Return the [x, y] coordinate for the center point of the cell that contains the specified text.  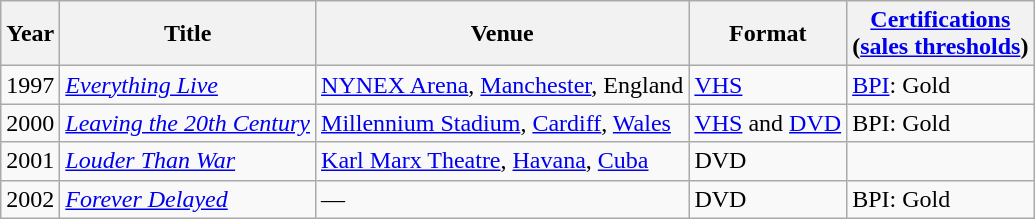
Certifications(sales thresholds) [940, 34]
Leaving the 20th Century [188, 123]
1997 [30, 85]
Title [188, 34]
Format [768, 34]
Karl Marx Theatre, Havana, Cuba [502, 161]
Year [30, 34]
VHS [768, 85]
Louder Than War [188, 161]
2002 [30, 199]
VHS and DVD [768, 123]
Everything Live [188, 85]
Millennium Stadium, Cardiff, Wales [502, 123]
Forever Delayed [188, 199]
— [502, 199]
Venue [502, 34]
NYNEX Arena, Manchester, England [502, 85]
2001 [30, 161]
2000 [30, 123]
